From the cell containing the given text, extract its center point as [X, Y] coordinate. 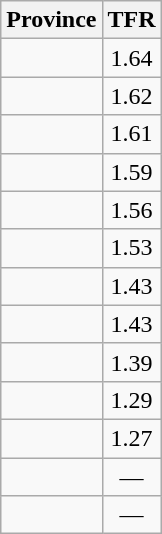
1.61 [132, 134]
Province [52, 20]
1.27 [132, 438]
1.59 [132, 172]
1.39 [132, 362]
1.56 [132, 210]
1.64 [132, 58]
TFR [132, 20]
1.53 [132, 248]
1.62 [132, 96]
1.29 [132, 400]
